Output the (X, Y) coordinate of the center of the cell containing the given text.  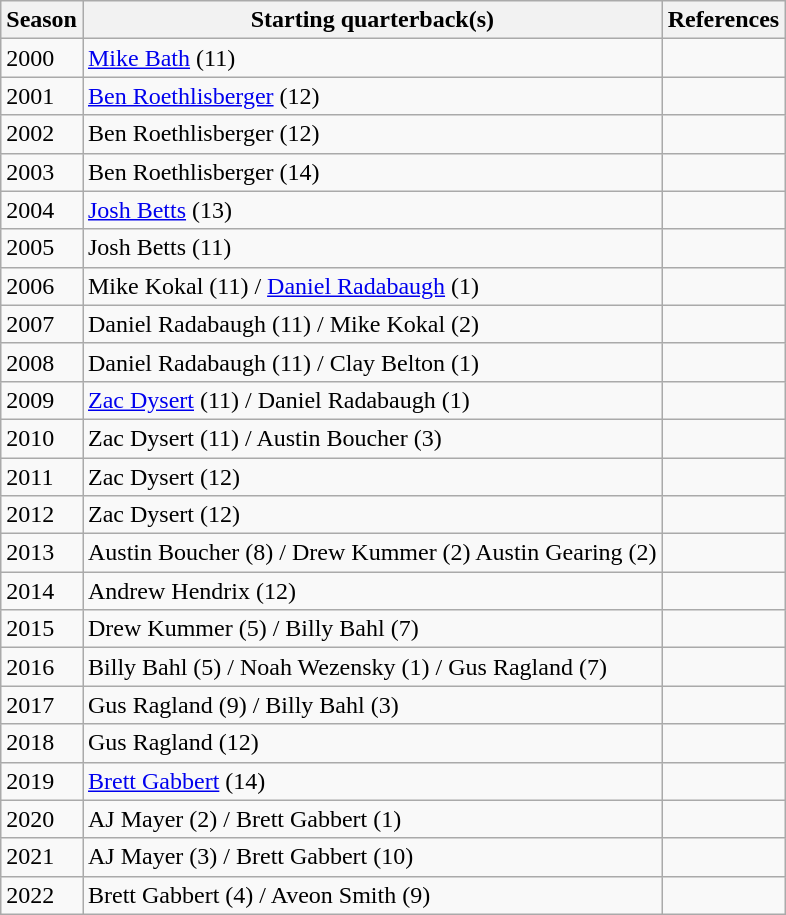
2021 (42, 857)
Josh Betts (11) (372, 248)
Daniel Radabaugh (11) / Mike Kokal (2) (372, 324)
2008 (42, 362)
Austin Boucher (8) / Drew Kummer (2) Austin Gearing (2) (372, 553)
2003 (42, 172)
2011 (42, 477)
Gus Ragland (9) / Billy Bahl (3) (372, 705)
Ben Roethlisberger (14) (372, 172)
Zac Dysert (11) / Daniel Radabaugh (1) (372, 400)
Josh Betts (13) (372, 210)
Brett Gabbert (14) (372, 781)
Andrew Hendrix (12) (372, 591)
2001 (42, 96)
2019 (42, 781)
Starting quarterback(s) (372, 20)
Mike Bath (11) (372, 58)
Season (42, 20)
Gus Ragland (12) (372, 743)
2015 (42, 629)
References (724, 20)
2018 (42, 743)
2007 (42, 324)
2005 (42, 248)
2014 (42, 591)
2012 (42, 515)
Billy Bahl (5) / Noah Wezensky (1) / Gus Ragland (7) (372, 667)
Drew Kummer (5) / Billy Bahl (7) (372, 629)
2022 (42, 895)
Brett Gabbert (4) / Aveon Smith (9) (372, 895)
Mike Kokal (11) / Daniel Radabaugh (1) (372, 286)
2006 (42, 286)
2004 (42, 210)
Daniel Radabaugh (11) / Clay Belton (1) (372, 362)
2017 (42, 705)
2009 (42, 400)
2013 (42, 553)
2002 (42, 134)
Zac Dysert (11) / Austin Boucher (3) (372, 438)
AJ Mayer (3) / Brett Gabbert (10) (372, 857)
2016 (42, 667)
2020 (42, 819)
2010 (42, 438)
2000 (42, 58)
AJ Mayer (2) / Brett Gabbert (1) (372, 819)
